Return [X, Y] of the center of cell containing provided text 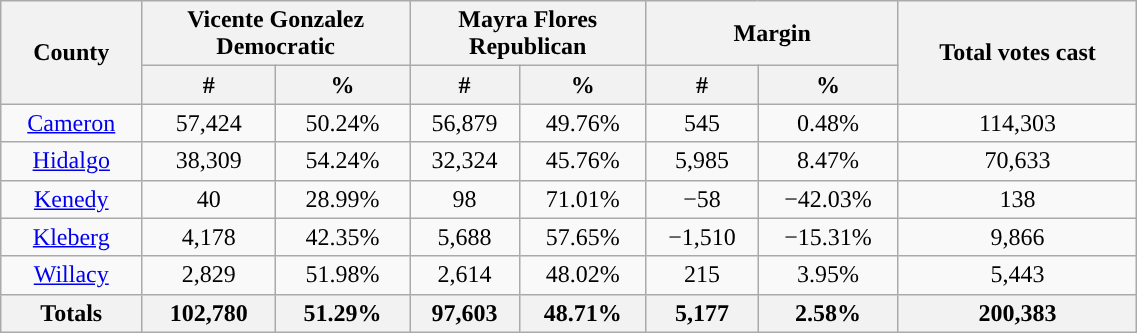
5,985 [702, 161]
138 [1018, 199]
3.95% [828, 275]
70,633 [1018, 161]
Cameron [72, 123]
9,866 [1018, 237]
51.29% [343, 313]
38,309 [209, 161]
215 [702, 275]
8.47% [828, 161]
Kleberg [72, 237]
Totals [72, 313]
545 [702, 123]
2.58% [828, 313]
56,879 [465, 123]
54.24% [343, 161]
2,829 [209, 275]
50.24% [343, 123]
−1,510 [702, 237]
114,303 [1018, 123]
5,177 [702, 313]
57,424 [209, 123]
42.35% [343, 237]
48.02% [582, 275]
2,614 [465, 275]
28.99% [343, 199]
51.98% [343, 275]
57.65% [582, 237]
45.76% [582, 161]
Kenedy [72, 199]
49.76% [582, 123]
0.48% [828, 123]
Mayra FloresRepublican [528, 34]
48.71% [582, 313]
32,324 [465, 161]
County [72, 52]
40 [209, 199]
200,383 [1018, 313]
Margin [772, 34]
Total votes cast [1018, 52]
5,688 [465, 237]
Hidalgo [72, 161]
−42.03% [828, 199]
97,603 [465, 313]
Vicente GonzalezDemocratic [276, 34]
71.01% [582, 199]
Willacy [72, 275]
−15.31% [828, 237]
5,443 [1018, 275]
−58 [702, 199]
98 [465, 199]
102,780 [209, 313]
4,178 [209, 237]
